Identify which cell holds the provided text, then report its [X, Y] central coordinate. 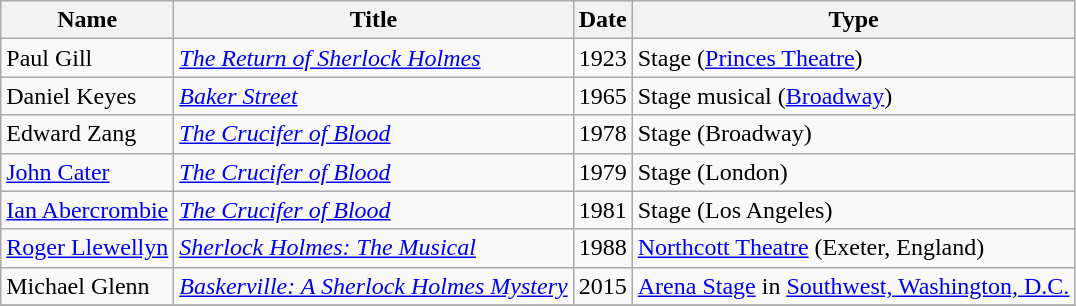
Northcott Theatre (Exeter, England) [854, 248]
1979 [602, 172]
Daniel Keyes [88, 96]
Title [374, 20]
Edward Zang [88, 134]
1923 [602, 58]
1981 [602, 210]
1965 [602, 96]
Name [88, 20]
Sherlock Holmes: The Musical [374, 248]
1978 [602, 134]
Date [602, 20]
Stage (Los Angeles) [854, 210]
Stage (London) [854, 172]
Stage (Princes Theatre) [854, 58]
Roger Llewellyn [88, 248]
1988 [602, 248]
The Return of Sherlock Holmes [374, 58]
Baskerville: A Sherlock Holmes Mystery [374, 286]
John Cater [88, 172]
Ian Abercrombie [88, 210]
Stage musical (Broadway) [854, 96]
Arena Stage in Southwest, Washington, D.C. [854, 286]
Michael Glenn [88, 286]
Type [854, 20]
Paul Gill [88, 58]
2015 [602, 286]
Baker Street [374, 96]
Stage (Broadway) [854, 134]
